Return the (X, Y) coordinate for the center point of the cell that contains the specified text.  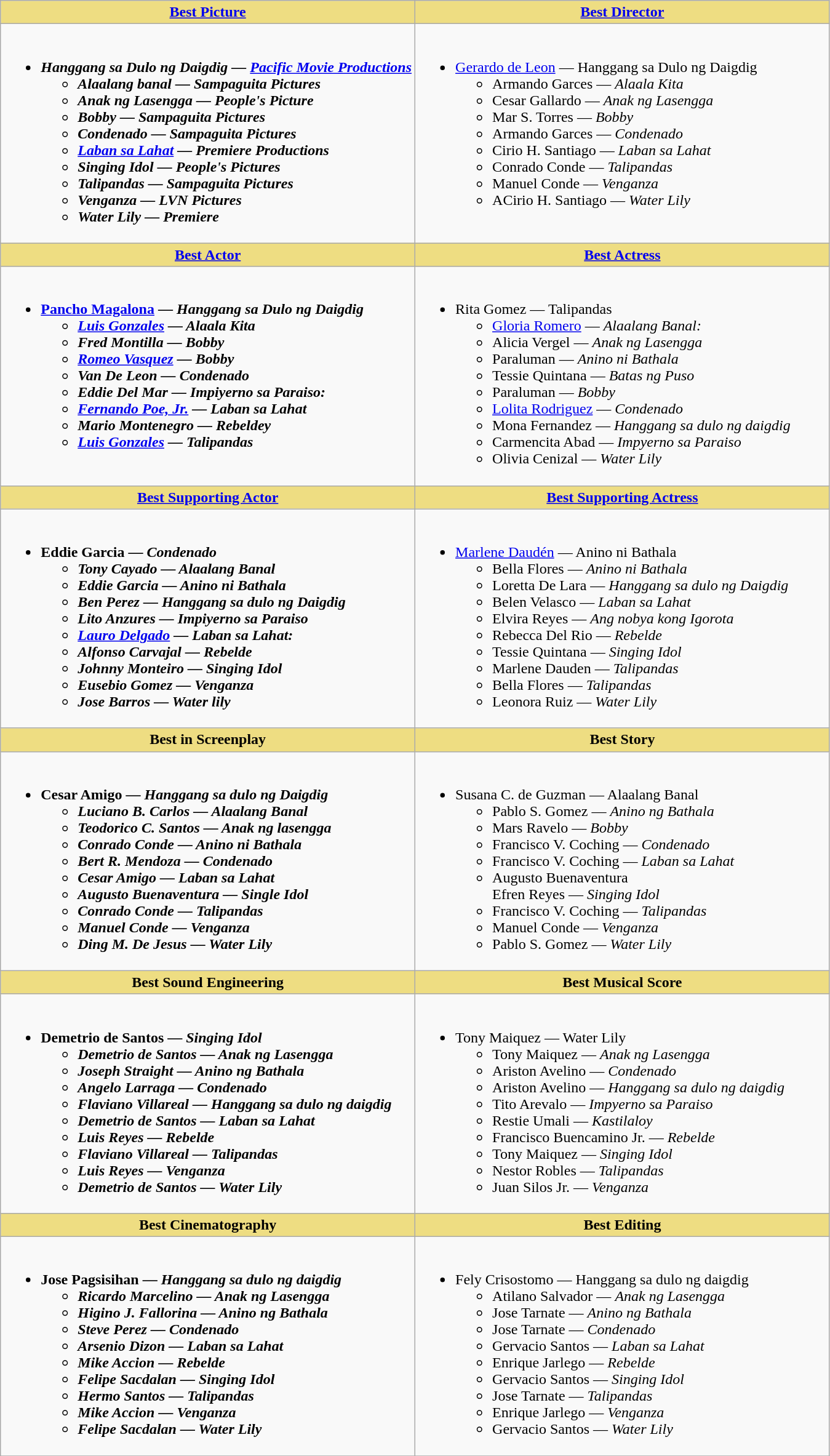
Best Story (623, 740)
Best Editing (623, 1225)
Best in Screenplay (208, 740)
Best Sound Engineering (208, 982)
Best Musical Score (623, 982)
Best Supporting Actor (208, 497)
Best Cinematography (208, 1225)
Best Picture (208, 12)
Best Supporting Actress (623, 497)
Best Director (623, 12)
Best Actress (623, 255)
Best Actor (208, 255)
